Return (X, Y) of the center of cell containing provided text 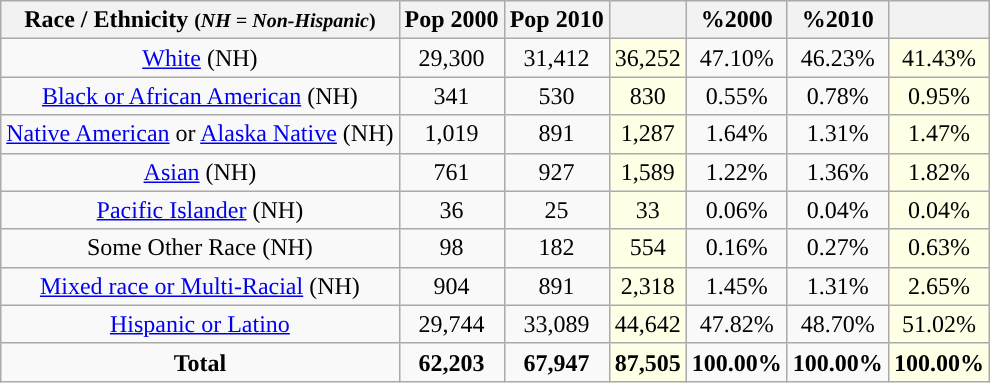
0.06% (736, 210)
Mixed race or Multi-Racial (NH) (200, 286)
1,589 (648, 172)
2,318 (648, 286)
Pop 2000 (452, 20)
25 (556, 210)
47.10% (736, 58)
1.36% (838, 172)
Black or African American (NH) (200, 96)
Pacific Islander (NH) (200, 210)
1,287 (648, 134)
0.27% (838, 248)
48.70% (838, 324)
46.23% (838, 58)
Pop 2010 (556, 20)
47.82% (736, 324)
31,412 (556, 58)
36 (452, 210)
Native American or Alaska Native (NH) (200, 134)
0.55% (736, 96)
530 (556, 96)
1.45% (736, 286)
Some Other Race (NH) (200, 248)
62,203 (452, 362)
341 (452, 96)
White (NH) (200, 58)
36,252 (648, 58)
41.43% (938, 58)
98 (452, 248)
33,089 (556, 324)
1.47% (938, 134)
1.82% (938, 172)
761 (452, 172)
44,642 (648, 324)
%2010 (838, 20)
554 (648, 248)
1.64% (736, 134)
29,300 (452, 58)
0.63% (938, 248)
830 (648, 96)
904 (452, 286)
0.95% (938, 96)
51.02% (938, 324)
67,947 (556, 362)
Total (200, 362)
0.78% (838, 96)
182 (556, 248)
0.16% (736, 248)
2.65% (938, 286)
Asian (NH) (200, 172)
927 (556, 172)
Race / Ethnicity (NH = Non-Hispanic) (200, 20)
1,019 (452, 134)
1.22% (736, 172)
29,744 (452, 324)
Hispanic or Latino (200, 324)
%2000 (736, 20)
87,505 (648, 362)
33 (648, 210)
